Provide the [X, Y] coordinate of the cell's center where the given text is located.  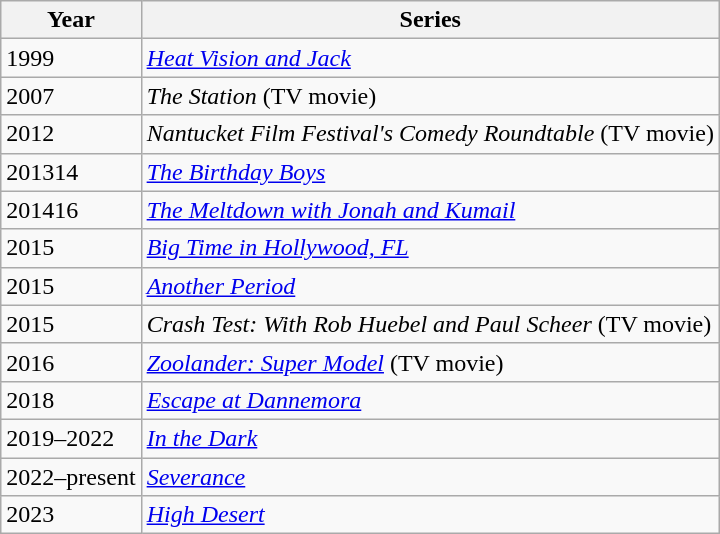
Year [71, 20]
The Meltdown with Jonah and Kumail [430, 210]
The Station (TV movie) [430, 96]
High Desert [430, 515]
2016 [71, 362]
201314 [71, 172]
In the Dark [430, 438]
2012 [71, 134]
2018 [71, 400]
2019–2022 [71, 438]
Escape at Dannemora [430, 400]
Another Period [430, 286]
2007 [71, 96]
Nantucket Film Festival's Comedy Roundtable (TV movie) [430, 134]
201416 [71, 210]
Crash Test: With Rob Huebel and Paul Scheer (TV movie) [430, 324]
Severance [430, 477]
Zoolander: Super Model (TV movie) [430, 362]
2022–present [71, 477]
Heat Vision and Jack [430, 58]
Big Time in Hollywood, FL [430, 248]
The Birthday Boys [430, 172]
Series [430, 20]
2023 [71, 515]
1999 [71, 58]
